Return [X, Y] of the center of cell containing provided text 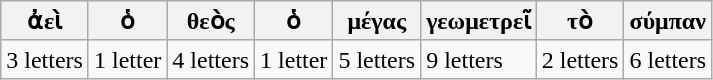
σύμπαν [668, 21]
τὸ [580, 21]
5 letters [377, 59]
3 letters [45, 59]
2 letters [580, 59]
μέγας [377, 21]
9 letters [479, 59]
ἀεὶ [45, 21]
4 letters [211, 59]
6 letters [668, 59]
θεὸς [211, 21]
γεωμετρεῖ [479, 21]
